Determine the (x, y) coordinate at the center of the cell enclosing the given text.  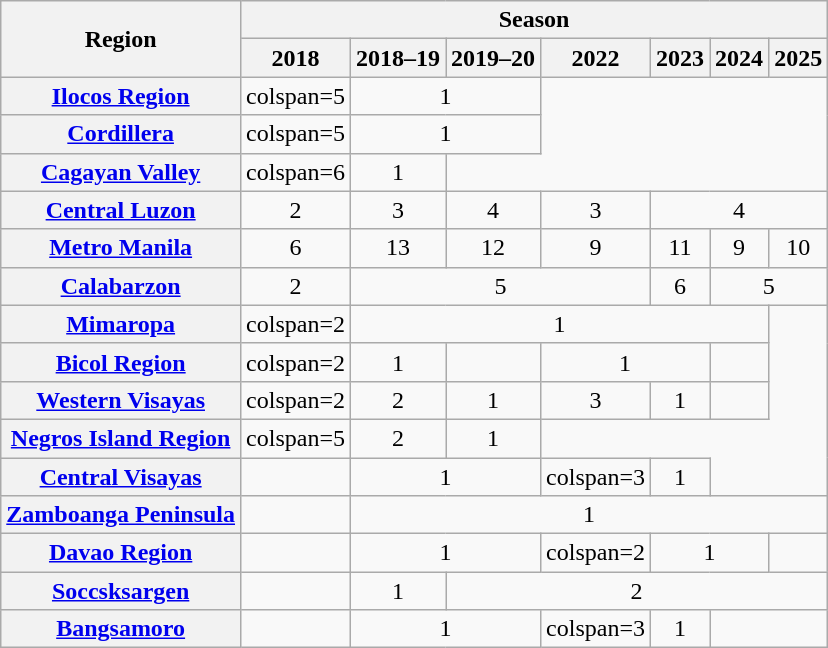
Negros Island Region (121, 438)
Cordillera (121, 134)
2018 (296, 58)
Mimaropa (121, 324)
2025 (798, 58)
Central Luzon (121, 210)
Metro Manila (121, 248)
Central Visayas (121, 477)
2018–19 (398, 58)
Zamboanga Peninsula (121, 515)
12 (494, 248)
colspan=6 (296, 172)
2023 (680, 58)
Season (534, 20)
Davao Region (121, 553)
Region (121, 39)
Ilocos Region (121, 96)
13 (398, 248)
10 (798, 248)
Soccsksargen (121, 591)
Calabarzon (121, 286)
2019–20 (494, 58)
11 (680, 248)
Bicol Region (121, 362)
Bangsamoro (121, 629)
Cagayan Valley (121, 172)
Western Visayas (121, 400)
2022 (596, 58)
2024 (740, 58)
